From the cell containing the given text, extract its center point as [x, y] coordinate. 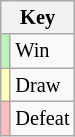
Defeat [42, 118]
Key [38, 17]
Draw [42, 85]
Win [42, 51]
